Return [x, y] of the center of cell containing provided text 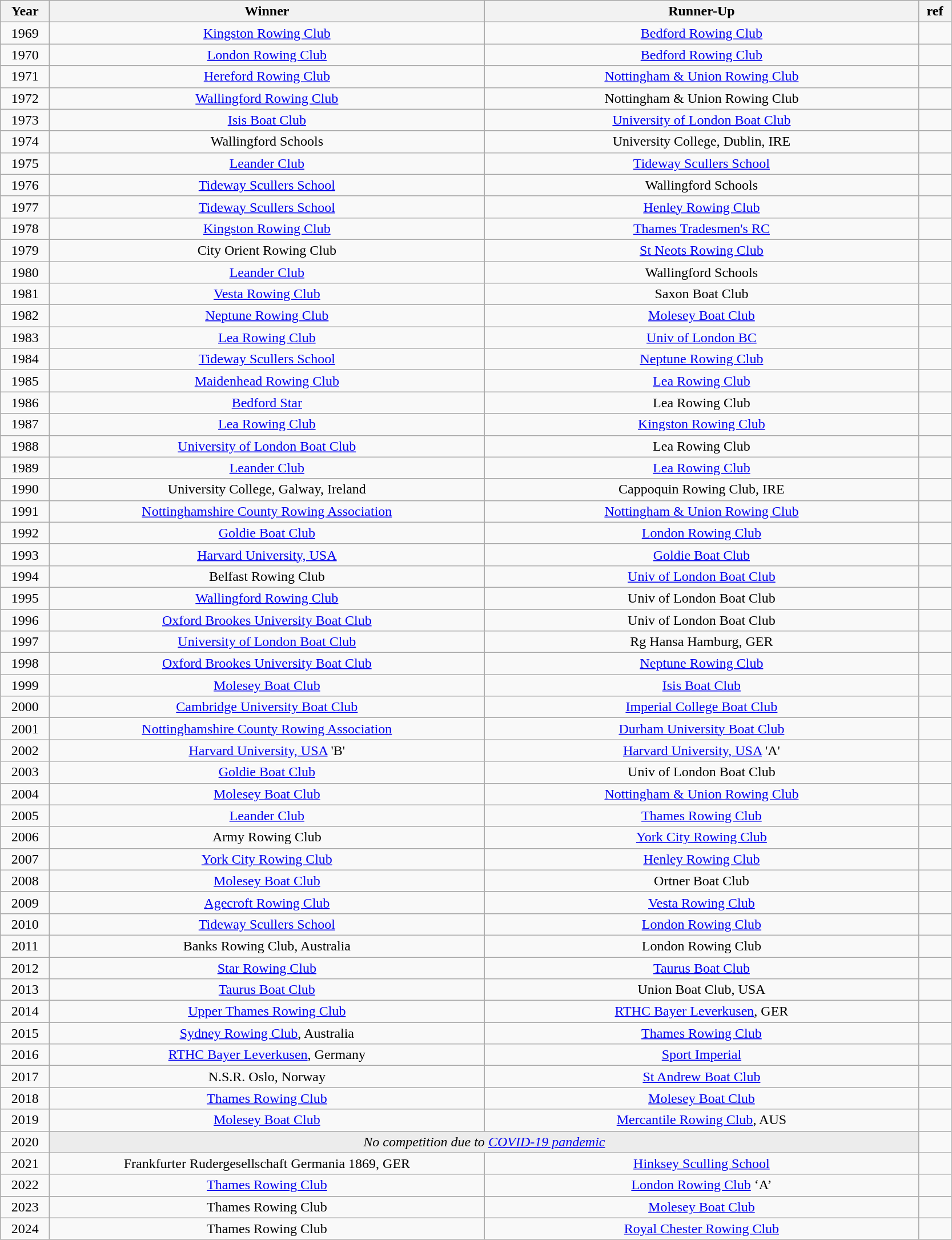
University College, Dublin, IRE [701, 142]
1975 [25, 163]
1971 [25, 77]
2024 [25, 1229]
Univ of London BC [701, 338]
1970 [25, 55]
Thames Tradesmen's RC [701, 228]
Saxon Boat Club [701, 294]
St Andrew Boat Club [701, 1077]
1986 [25, 403]
Hereford Rowing Club [267, 77]
Star Rowing Club [267, 968]
Belfast Rowing Club [267, 576]
1984 [25, 359]
1980 [25, 272]
1995 [25, 598]
1977 [25, 207]
Rg Hansa Hamburg, GER [701, 642]
2015 [25, 1033]
1991 [25, 511]
1973 [25, 120]
1989 [25, 468]
City Orient Rowing Club [267, 250]
1982 [25, 316]
1993 [25, 555]
2000 [25, 707]
Runner-Up [701, 11]
Ortner Boat Club [701, 881]
Agecroft Rowing Club [267, 902]
ref [935, 11]
London Rowing Club ‘A’ [701, 1185]
2001 [25, 729]
Upper Thames Rowing Club [267, 1012]
1990 [25, 489]
Imperial College Boat Club [701, 707]
2013 [25, 990]
Durham University Boat Club [701, 729]
2014 [25, 1012]
University College, Galway, Ireland [267, 489]
2004 [25, 794]
1983 [25, 338]
1976 [25, 185]
2022 [25, 1185]
Banks Rowing Club, Australia [267, 946]
1999 [25, 685]
2020 [25, 1142]
1985 [25, 381]
1981 [25, 294]
1994 [25, 576]
2007 [25, 859]
St Neots Rowing Club [701, 250]
1969 [25, 33]
Bedford Star [267, 403]
Army Rowing Club [267, 837]
1979 [25, 250]
2010 [25, 924]
Union Boat Club, USA [701, 990]
Harvard University, USA [267, 555]
2017 [25, 1077]
1996 [25, 620]
Hinksey Sculling School [701, 1163]
Maidenhead Rowing Club [267, 381]
Sport Imperial [701, 1055]
Harvard University, USA 'A' [701, 751]
2005 [25, 816]
1992 [25, 533]
2018 [25, 1098]
1987 [25, 424]
2023 [25, 1207]
1998 [25, 664]
Sydney Rowing Club, Australia [267, 1033]
No competition due to COVID-19 pandemic [484, 1142]
1997 [25, 642]
2011 [25, 946]
1972 [25, 98]
Harvard University, USA 'B' [267, 751]
N.S.R. Oslo, Norway [267, 1077]
2003 [25, 772]
Cappoquin Rowing Club, IRE [701, 489]
2002 [25, 751]
2008 [25, 881]
Royal Chester Rowing Club [701, 1229]
2016 [25, 1055]
2009 [25, 902]
1978 [25, 228]
Cambridge University Boat Club [267, 707]
Year [25, 11]
2006 [25, 837]
Frankfurter Rudergesellschaft Germania 1869, GER [267, 1163]
1974 [25, 142]
RTHC Bayer Leverkusen, Germany [267, 1055]
2012 [25, 968]
2021 [25, 1163]
Winner [267, 11]
1988 [25, 446]
2019 [25, 1120]
RTHC Bayer Leverkusen, GER [701, 1012]
Mercantile Rowing Club, AUS [701, 1120]
